Find where the given text appears and provide that cell's center as (x, y) coordinate. 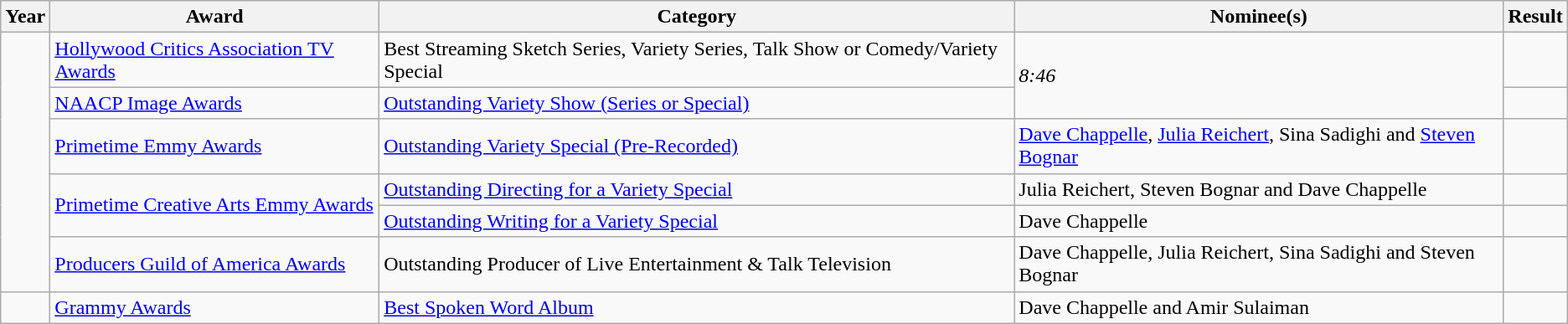
Producers Guild of America Awards (214, 265)
Result (1535, 17)
Year (25, 17)
Best Spoken Word Album (697, 307)
Outstanding Producer of Live Entertainment & Talk Television (697, 265)
Outstanding Directing for a Variety Special (697, 189)
Dave Chappelle (1259, 221)
Outstanding Variety Special (Pre-Recorded) (697, 146)
Best Streaming Sketch Series, Variety Series, Talk Show or Comedy/Variety Special (697, 60)
Primetime Emmy Awards (214, 146)
Nominee(s) (1259, 17)
Primetime Creative Arts Emmy Awards (214, 205)
Hollywood Critics Association TV Awards (214, 60)
8:46 (1259, 75)
Julia Reichert, Steven Bognar and Dave Chappelle (1259, 189)
Outstanding Writing for a Variety Special (697, 221)
Category (697, 17)
Dave Chappelle and Amir Sulaiman (1259, 307)
NAACP Image Awards (214, 103)
Award (214, 17)
Outstanding Variety Show (Series or Special) (697, 103)
Grammy Awards (214, 307)
